Provide the [x, y] coordinate of the cell's center where the given text is located.  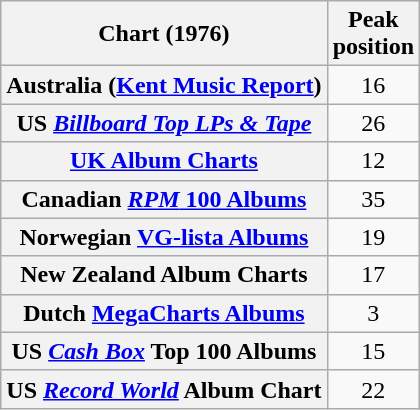
16 [373, 85]
US Billboard Top LPs & Tape [164, 123]
Norwegian VG-lista Albums [164, 237]
26 [373, 123]
New Zealand Album Charts [164, 275]
35 [373, 199]
Australia (Kent Music Report) [164, 85]
Chart (1976) [164, 34]
15 [373, 351]
UK Album Charts [164, 161]
US Record World Album Chart [164, 389]
Dutch MegaCharts Albums [164, 313]
Canadian RPM 100 Albums [164, 199]
3 [373, 313]
Peakposition [373, 34]
US Cash Box Top 100 Albums [164, 351]
19 [373, 237]
17 [373, 275]
12 [373, 161]
22 [373, 389]
